From the cell containing the given text, extract its center point as [x, y] coordinate. 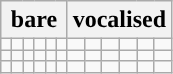
vocalised [119, 20]
bare [34, 20]
